Return the (X, Y) coordinate for the center point of the cell that contains the specified text.  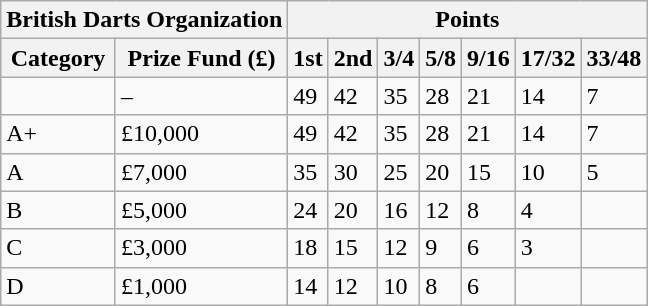
5 (614, 172)
24 (308, 210)
£1,000 (201, 286)
C (58, 248)
A (58, 172)
18 (308, 248)
£7,000 (201, 172)
4 (548, 210)
17/32 (548, 58)
D (58, 286)
30 (353, 172)
2nd (353, 58)
British Darts Organization (144, 20)
16 (399, 210)
– (201, 96)
3/4 (399, 58)
9/16 (488, 58)
A+ (58, 134)
£10,000 (201, 134)
5/8 (441, 58)
25 (399, 172)
1st (308, 58)
33/48 (614, 58)
9 (441, 248)
Prize Fund (£) (201, 58)
Category (58, 58)
£3,000 (201, 248)
B (58, 210)
Points (468, 20)
3 (548, 248)
£5,000 (201, 210)
